Search for the cell housing the specified text and yield its [X, Y] center coordinate. 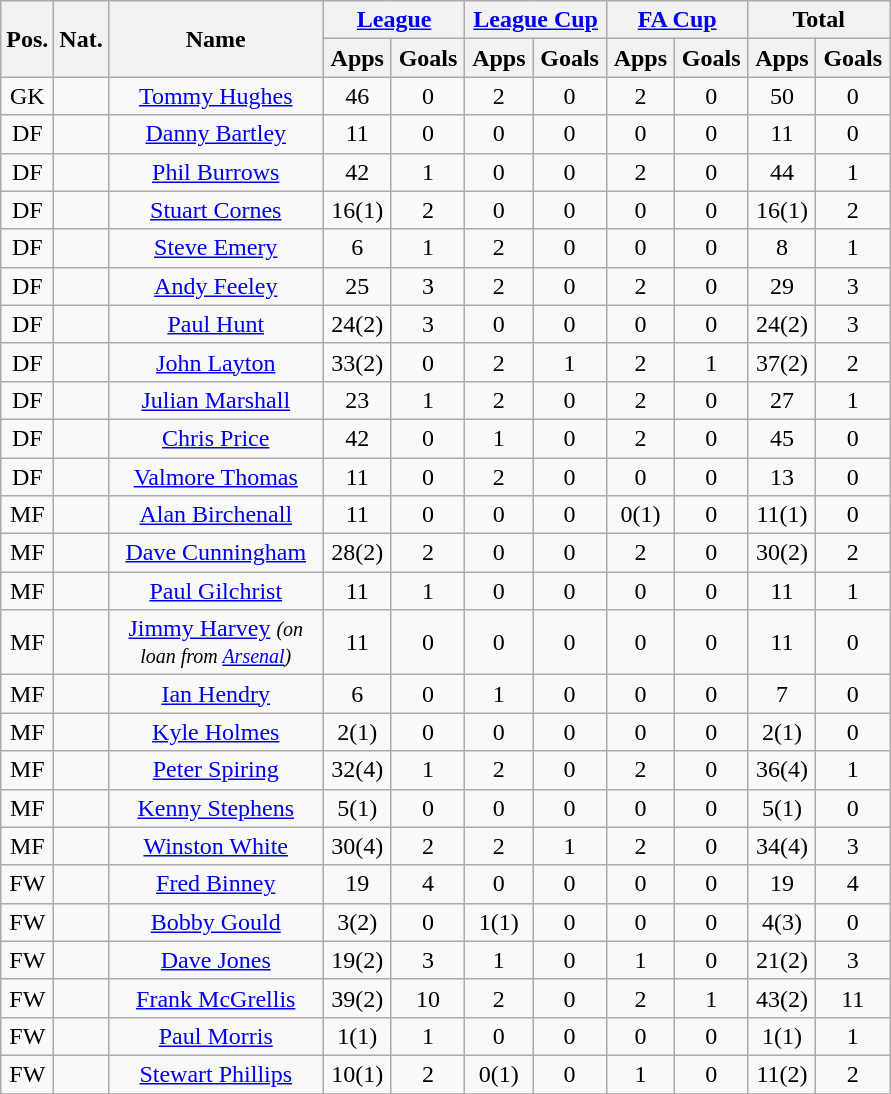
11(2) [782, 1074]
John Layton [216, 362]
45 [782, 438]
Paul Hunt [216, 324]
Frank McGrellis [216, 998]
34(4) [782, 846]
GK [28, 96]
Total [819, 20]
League Cup [536, 20]
43(2) [782, 998]
Julian Marshall [216, 400]
29 [782, 286]
21(2) [782, 960]
Chris Price [216, 438]
Paul Morris [216, 1036]
30(4) [357, 846]
32(4) [357, 770]
50 [782, 96]
11(1) [782, 515]
Alan Birchenall [216, 515]
Valmore Thomas [216, 477]
Peter Spiring [216, 770]
Phil Burrows [216, 172]
Nat. [81, 39]
Kenny Stephens [216, 808]
League [394, 20]
10(1) [357, 1074]
46 [357, 96]
Tommy Hughes [216, 96]
30(2) [782, 553]
10 [428, 998]
37(2) [782, 362]
Stuart Cornes [216, 210]
39(2) [357, 998]
33(2) [357, 362]
Jimmy Harvey (on loan from Arsenal) [216, 642]
Pos. [28, 39]
Stewart Phillips [216, 1074]
Fred Binney [216, 884]
44 [782, 172]
Kyle Holmes [216, 732]
25 [357, 286]
Andy Feeley [216, 286]
Winston White [216, 846]
23 [357, 400]
4(3) [782, 922]
Danny Bartley [216, 134]
19(2) [357, 960]
Bobby Gould [216, 922]
8 [782, 248]
Steve Emery [216, 248]
36(4) [782, 770]
3(2) [357, 922]
27 [782, 400]
13 [782, 477]
Dave Jones [216, 960]
Name [216, 39]
28(2) [357, 553]
Ian Hendry [216, 694]
Paul Gilchrist [216, 591]
FA Cup [677, 20]
Dave Cunningham [216, 553]
7 [782, 694]
